From the cell containing the given text, extract its center point as (x, y) coordinate. 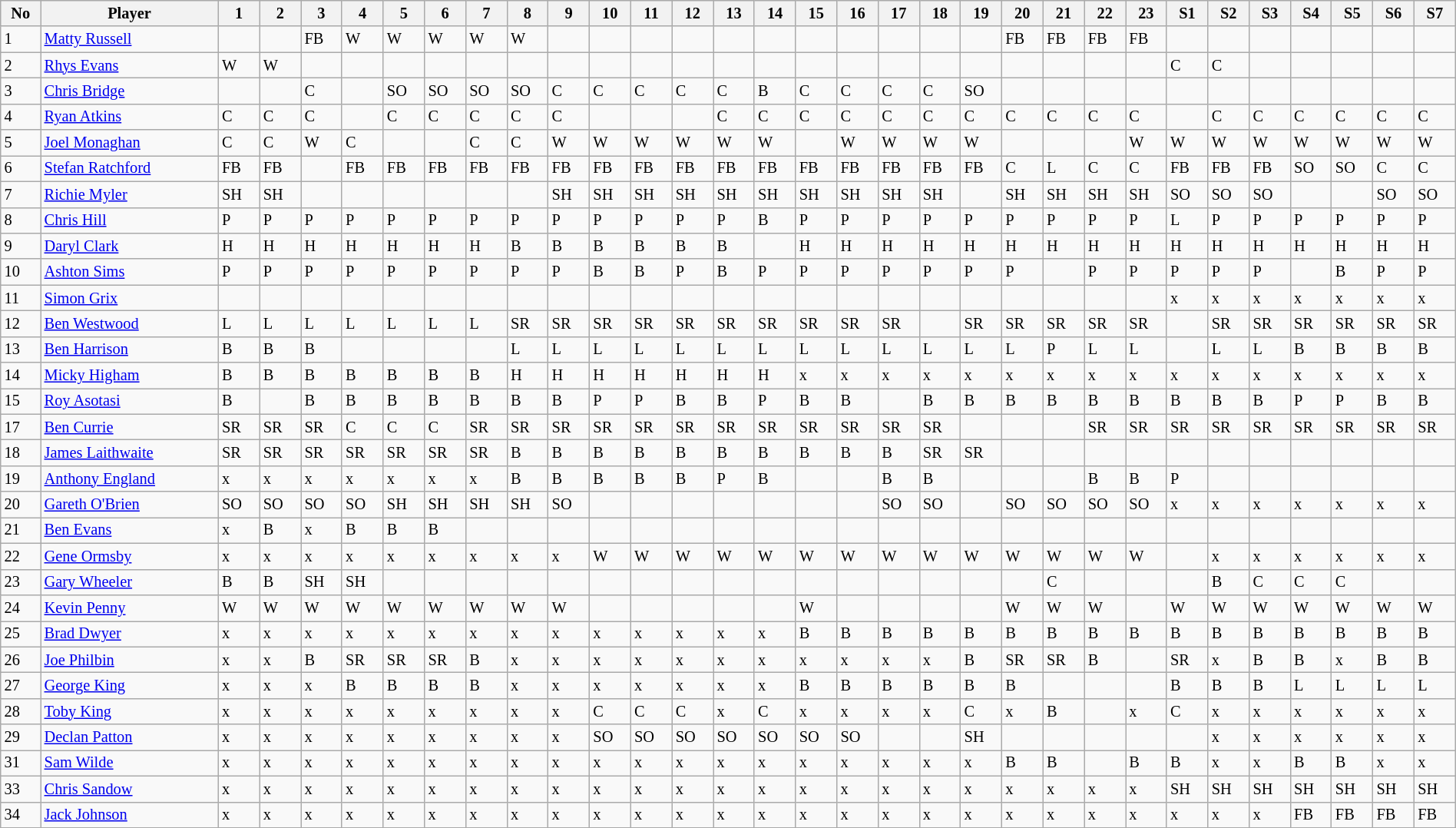
Chris Hill (129, 220)
Ben Westwood (129, 323)
Simon Grix (129, 298)
Toby King (129, 711)
33 (21, 789)
Joe Philbin (129, 660)
Anthony England (129, 479)
26 (21, 660)
Ben Currie (129, 427)
Kevin Penny (129, 608)
29 (21, 737)
James Laithwaite (129, 452)
S3 (1270, 13)
S5 (1352, 13)
Ashton Sims (129, 272)
S1 (1187, 13)
Rhys Evans (129, 65)
Chris Bridge (129, 91)
27 (21, 685)
25 (21, 634)
Joel Monaghan (129, 143)
Richie Myler (129, 194)
Micky Higham (129, 376)
Brad Dwyer (129, 634)
S2 (1229, 13)
Gene Ormsby (129, 556)
Roy Asotasi (129, 401)
31 (21, 763)
16 (858, 13)
Chris Sandow (129, 789)
Stefan Ratchford (129, 168)
Ben Evans (129, 530)
Gareth O'Brien (129, 505)
S6 (1394, 13)
34 (21, 815)
Ryan Atkins (129, 117)
Daryl Clark (129, 246)
Matty Russell (129, 39)
Sam Wilde (129, 763)
George King (129, 685)
Gary Wheeler (129, 582)
Declan Patton (129, 737)
Ben Harrison (129, 349)
28 (21, 711)
24 (21, 608)
S4 (1311, 13)
No (21, 13)
Jack Johnson (129, 815)
S7 (1434, 13)
Player (129, 13)
